Find where the given text appears and provide that cell's center as [X, Y] coordinate. 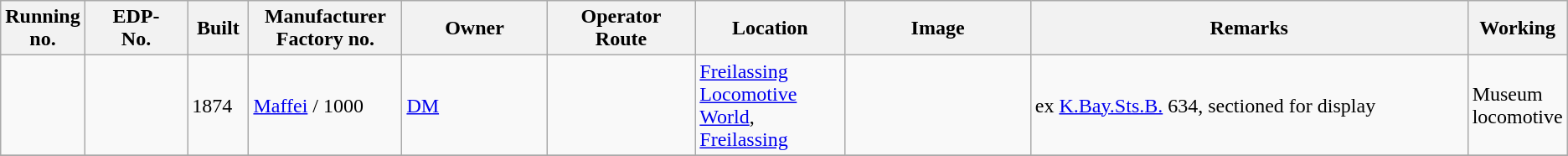
Owner [474, 29]
Remarks [1249, 29]
Freilassing Locomotive World, Freilassing [771, 106]
Location [771, 29]
ex K.Bay.Sts.B. 634, sectioned for display [1249, 106]
Image [938, 29]
Museum locomotive [1518, 106]
DM [474, 106]
ManufacturerFactory no. [325, 29]
Working [1518, 29]
Runningno. [43, 29]
EDP-No. [136, 29]
OperatorRoute [622, 29]
Built [218, 29]
Maffei / 1000 [325, 106]
1874 [218, 106]
